Return the (x, y) coordinate for the center point of the cell that contains the specified text.  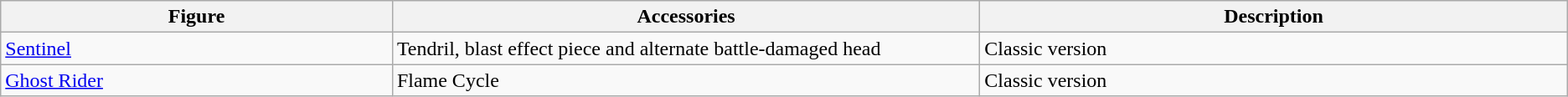
Sentinel (197, 48)
Figure (197, 17)
Ghost Rider (197, 80)
Flame Cycle (685, 80)
Accessories (685, 17)
Tendril, blast effect piece and alternate battle-damaged head (685, 48)
Description (1273, 17)
